Determine the [x, y] coordinate at the center of the cell enclosing the given text.  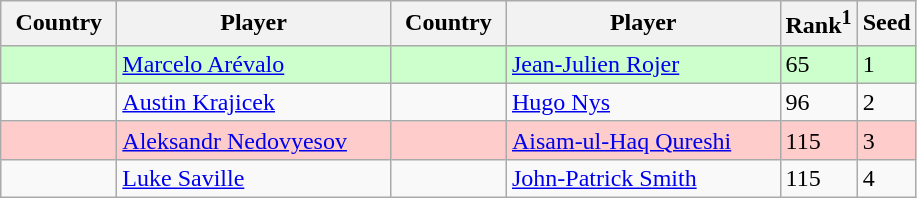
Seed [886, 24]
John-Patrick Smith [643, 178]
Jean-Julien Rojer [643, 64]
Aleksandr Nedovyesov [254, 140]
3 [886, 140]
Marcelo Arévalo [254, 64]
2 [886, 102]
1 [886, 64]
Aisam-ul-Haq Qureshi [643, 140]
Austin Krajicek [254, 102]
96 [818, 102]
Rank1 [818, 24]
Hugo Nys [643, 102]
65 [818, 64]
4 [886, 178]
Luke Saville [254, 178]
